Locate the cell with the specified text and output its (x, y) center coordinate. 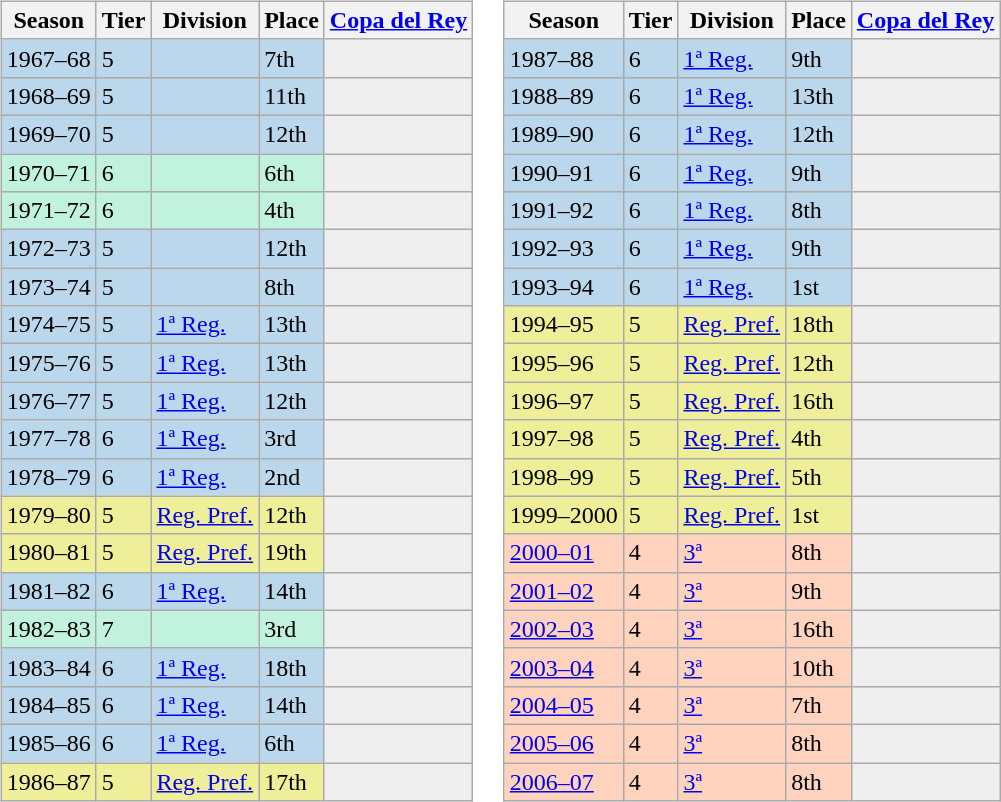
17th (292, 781)
1994–95 (564, 325)
1988–89 (564, 96)
1980–81 (48, 553)
11th (292, 96)
1977–78 (48, 439)
1991–92 (564, 211)
1969–70 (48, 134)
2nd (292, 477)
1971–72 (48, 211)
1970–71 (48, 173)
1999–2000 (564, 515)
5th (819, 477)
2005–06 (564, 743)
1996–97 (564, 401)
1978–79 (48, 477)
1990–91 (564, 173)
2003–04 (564, 667)
2004–05 (564, 705)
1973–74 (48, 287)
2002–03 (564, 629)
1968–69 (48, 96)
1995–96 (564, 363)
1982–83 (48, 629)
1983–84 (48, 667)
1997–98 (564, 439)
1972–73 (48, 249)
7 (124, 629)
1975–76 (48, 363)
1979–80 (48, 515)
1989–90 (564, 134)
1984–85 (48, 705)
2000–01 (564, 553)
1976–77 (48, 401)
1974–75 (48, 325)
2006–07 (564, 781)
1986–87 (48, 781)
19th (292, 553)
1993–94 (564, 287)
1992–93 (564, 249)
1987–88 (564, 58)
1985–86 (48, 743)
1967–68 (48, 58)
10th (819, 667)
1998–99 (564, 477)
1981–82 (48, 591)
2001–02 (564, 591)
